Identify which cell holds the provided text, then report its (x, y) central coordinate. 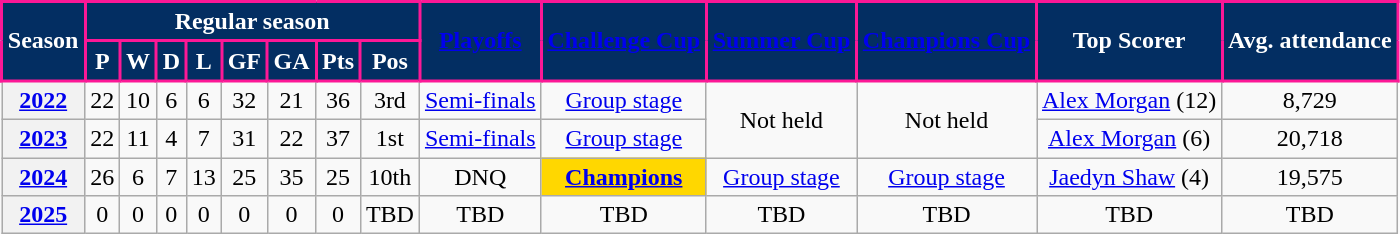
Playoffs (480, 42)
13 (204, 177)
3rd (390, 100)
Alex Morgan (12) (1128, 100)
GF (244, 61)
D (171, 61)
36 (338, 100)
2025 (44, 215)
Champions (624, 177)
Jaedyn Shaw (4) (1128, 177)
L (204, 61)
21 (292, 100)
2024 (44, 177)
2022 (44, 100)
10 (138, 100)
Top Scorer (1128, 42)
Summer Cup (781, 42)
19,575 (1310, 177)
4 (171, 138)
37 (338, 138)
1st (390, 138)
Alex Morgan (6) (1128, 138)
P (102, 61)
26 (102, 177)
Pts (338, 61)
32 (244, 100)
20,718 (1310, 138)
Pos (390, 61)
2023 (44, 138)
Regular season (252, 22)
11 (138, 138)
Challenge Cup (624, 42)
8,729 (1310, 100)
31 (244, 138)
DNQ (480, 177)
GA (292, 61)
35 (292, 177)
Avg. attendance (1310, 42)
10th (390, 177)
W (138, 61)
Champions Cup (947, 42)
Season (44, 42)
